Extract the [x, y] coordinate from the center of the cell holding the provided text.  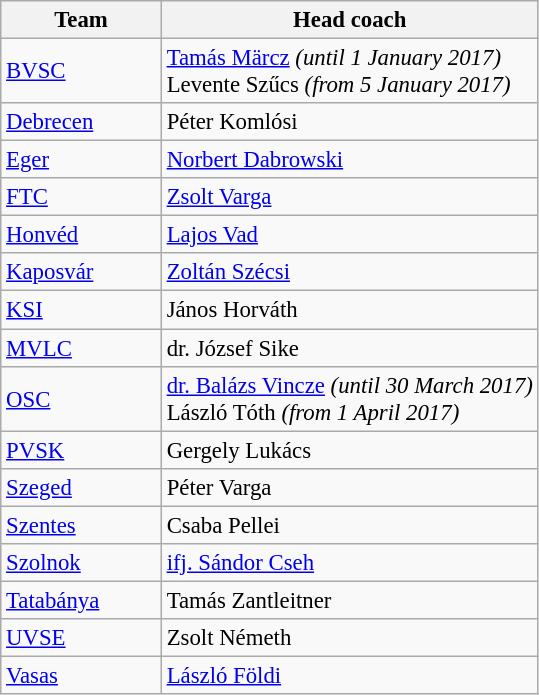
OSC [82, 398]
Tamás Zantleitner [350, 600]
Tatabánya [82, 600]
Péter Varga [350, 487]
Tamás Märcz (until 1 January 2017) Levente Szűcs (from 5 January 2017) [350, 72]
MVLC [82, 348]
János Horváth [350, 310]
Honvéd [82, 235]
Norbert Dabrowski [350, 160]
BVSC [82, 72]
dr. Balázs Vincze (until 30 March 2017) László Tóth (from 1 April 2017) [350, 398]
UVSE [82, 638]
Lajos Vad [350, 235]
Gergely Lukács [350, 450]
Zsolt Németh [350, 638]
Szeged [82, 487]
Kaposvár [82, 273]
Vasas [82, 675]
Zsolt Varga [350, 197]
PVSK [82, 450]
László Földi [350, 675]
dr. József Sike [350, 348]
Team [82, 20]
FTC [82, 197]
Debrecen [82, 122]
Csaba Pellei [350, 525]
KSI [82, 310]
Zoltán Szécsi [350, 273]
Head coach [350, 20]
ifj. Sándor Cseh [350, 563]
Szentes [82, 525]
Szolnok [82, 563]
Péter Komlósi [350, 122]
Eger [82, 160]
